From the cell containing the given text, extract its center point as (X, Y) coordinate. 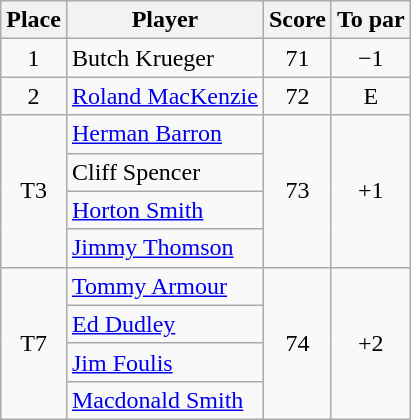
Herman Barron (164, 134)
Score (297, 20)
2 (34, 96)
T3 (34, 191)
−1 (370, 58)
T7 (34, 343)
+2 (370, 343)
To par (370, 20)
Ed Dudley (164, 324)
Cliff Spencer (164, 172)
Horton Smith (164, 210)
Place (34, 20)
+1 (370, 191)
1 (34, 58)
Butch Krueger (164, 58)
E (370, 96)
Roland MacKenzie (164, 96)
Macdonald Smith (164, 400)
71 (297, 58)
Jimmy Thomson (164, 248)
Jim Foulis (164, 362)
Player (164, 20)
73 (297, 191)
74 (297, 343)
72 (297, 96)
Tommy Armour (164, 286)
